Return (X, Y) of the center of cell containing provided text 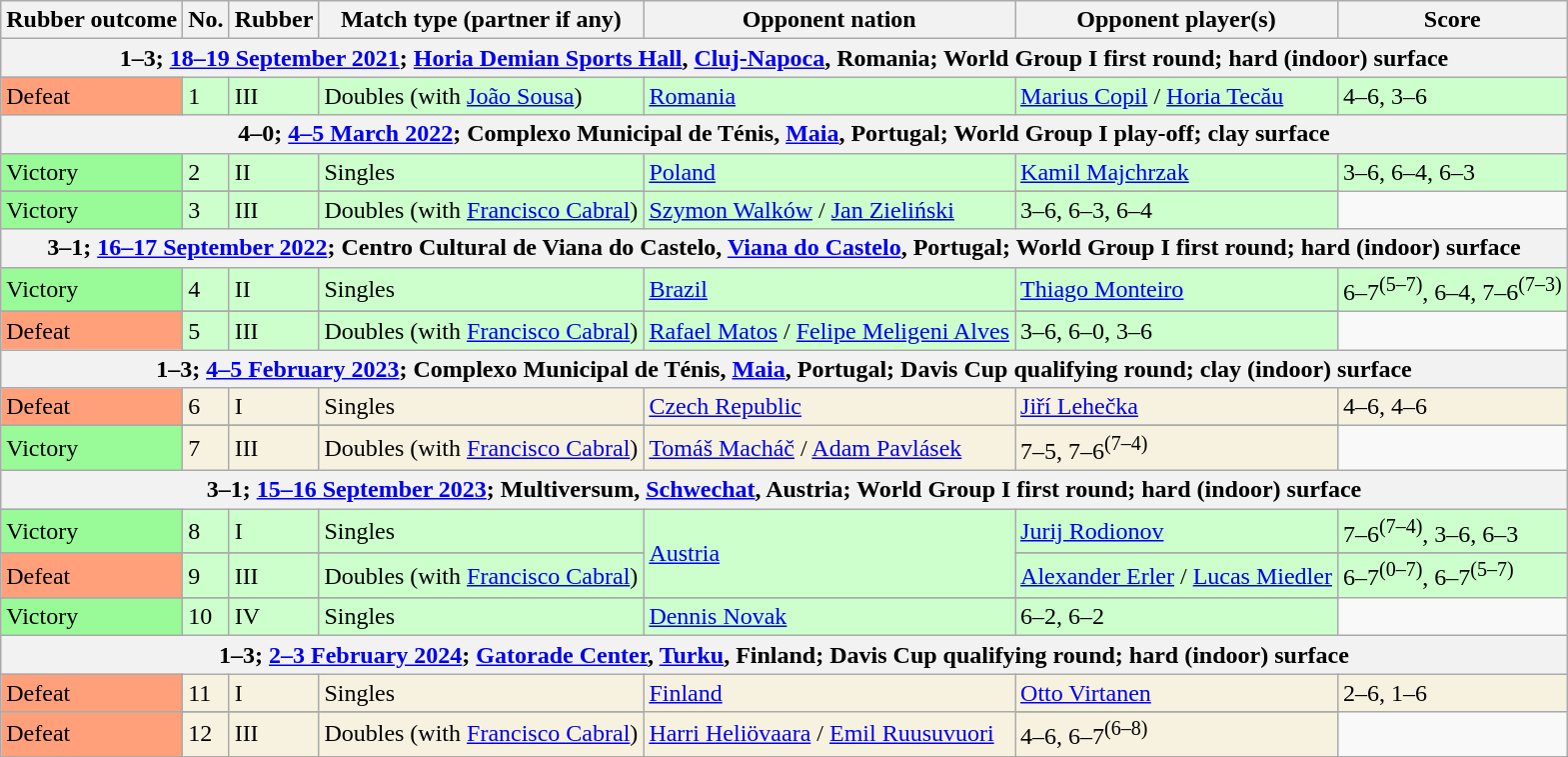
2–6, 1–6 (1452, 693)
Rubber (274, 20)
Harri Heliövaara / Emil Ruusuvuori (829, 734)
Rafael Matos / Felipe Meligeni Alves (829, 331)
1–3; 4–5 February 2023; Complexo Municipal de Ténis, Maia, Portugal; Davis Cup qualifying round; clay (indoor) surface (784, 369)
Jiří Lehečka (1177, 407)
5 (206, 331)
12 (206, 734)
IV (274, 617)
Rubber outcome (92, 20)
8 (206, 532)
Szymon Walków / Jan Zieliński (829, 210)
7 (206, 448)
3–1; 15–16 September 2023; Multiversum, Schwechat, Austria; World Group I first round; hard (indoor) surface (784, 489)
6–2, 6–2 (1177, 617)
No. (206, 20)
Romania (829, 96)
Doubles (with João Sousa) (482, 96)
4 (206, 290)
Opponent nation (829, 20)
7–5, 7–6(7–4) (1177, 448)
6–7(5–7), 6–4, 7–6(7–3) (1452, 290)
Czech Republic (829, 407)
Poland (829, 172)
10 (206, 617)
Austria (829, 554)
Marius Copil / Horia Tecău (1177, 96)
3–1; 16–17 September 2022; Centro Cultural de Viana do Castelo, Viana do Castelo, Portugal; World Group I first round; hard (indoor) surface (784, 248)
4–6, 4–6 (1452, 407)
11 (206, 693)
Jurij Rodionov (1177, 532)
3–6, 6–0, 3–6 (1177, 331)
6 (206, 407)
1–3; 2–3 February 2024; Gatorade Center, Turku, Finland; Davis Cup qualifying round; hard (indoor) surface (784, 655)
4–6, 3–6 (1452, 96)
2 (206, 172)
Otto Virtanen (1177, 693)
6–7(0–7), 6–7(5–7) (1452, 576)
Alexander Erler / Lucas Miedler (1177, 576)
Kamil Majchrzak (1177, 172)
1–3; 18–19 September 2021; Horia Demian Sports Hall, Cluj-Napoca, Romania; World Group I first round; hard (indoor) surface (784, 58)
Score (1452, 20)
Opponent player(s) (1177, 20)
Match type (partner if any) (482, 20)
3–6, 6–3, 6–4 (1177, 210)
7–6(7–4), 3–6, 6–3 (1452, 532)
3 (206, 210)
Thiago Monteiro (1177, 290)
Brazil (829, 290)
Tomáš Macháč / Adam Pavlásek (829, 448)
Dennis Novak (829, 617)
4–0; 4–5 March 2022; Complexo Municipal de Ténis, Maia, Portugal; World Group I play-off; clay surface (784, 134)
4–6, 6–7(6–8) (1177, 734)
Finland (829, 693)
9 (206, 576)
1 (206, 96)
3–6, 6–4, 6–3 (1452, 172)
